Return the [X, Y] coordinate for the center point of the cell that contains the specified text.  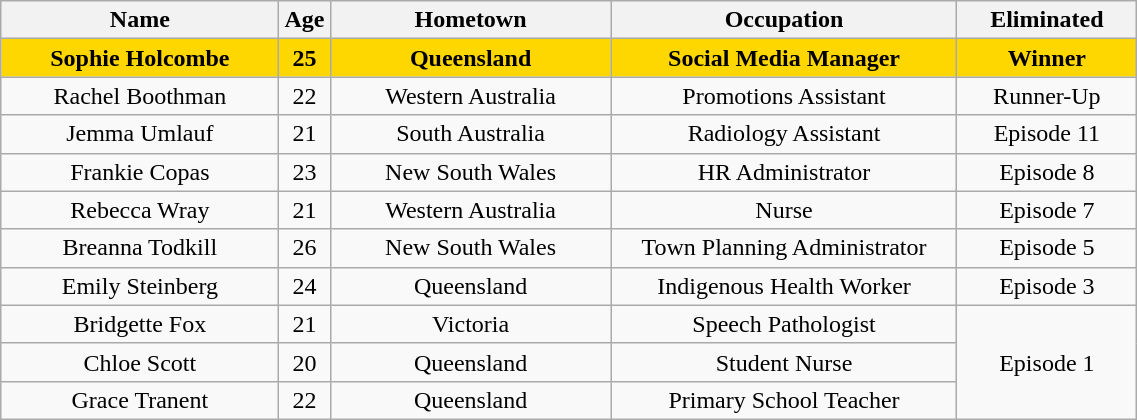
Breanna Todkill [140, 248]
HR Administrator [784, 172]
24 [304, 286]
Student Nurse [784, 362]
Town Planning Administrator [784, 248]
Episode 8 [1047, 172]
Winner [1047, 58]
Rebecca Wray [140, 210]
Name [140, 20]
Episode 11 [1047, 134]
Rachel Boothman [140, 96]
Runner-Up [1047, 96]
Episode 5 [1047, 248]
Bridgette Fox [140, 324]
Indigenous Health Worker [784, 286]
Sophie Holcombe [140, 58]
Promotions Assistant [784, 96]
25 [304, 58]
South Australia [470, 134]
Eliminated [1047, 20]
Chloe Scott [140, 362]
Hometown [470, 20]
20 [304, 362]
Speech Pathologist [784, 324]
Jemma Umlauf [140, 134]
Occupation [784, 20]
Primary School Teacher [784, 400]
Social Media Manager [784, 58]
Frankie Copas [140, 172]
Nurse [784, 210]
23 [304, 172]
Grace Tranent [140, 400]
26 [304, 248]
Emily Steinberg [140, 286]
Radiology Assistant [784, 134]
Episode 3 [1047, 286]
Episode 1 [1047, 362]
Victoria [470, 324]
Episode 7 [1047, 210]
Age [304, 20]
